Scan for the cell matching the given text and deliver its (X, Y) coordinate at center. 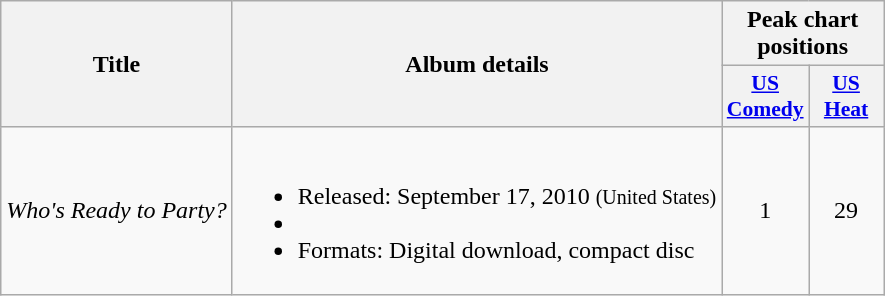
Peak chart positions (803, 34)
Title (116, 64)
Who's Ready to Party? (116, 210)
USComedy (766, 96)
Released: September 17, 2010 (United States)Formats: Digital download, compact disc (476, 210)
Album details (476, 64)
USHeat (846, 96)
1 (766, 210)
29 (846, 210)
